Provide the (x, y) coordinate of the cell's center where the given text is located.  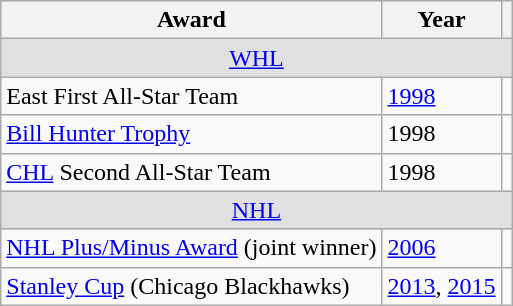
2006 (442, 248)
Award (192, 20)
Bill Hunter Trophy (192, 134)
East First All-Star Team (192, 96)
Year (442, 20)
NHL (256, 210)
Stanley Cup (Chicago Blackhawks) (192, 286)
2013, 2015 (442, 286)
WHL (256, 58)
CHL Second All-Star Team (192, 172)
NHL Plus/Minus Award (joint winner) (192, 248)
